Find where the given text appears and provide that cell's center as (X, Y) coordinate. 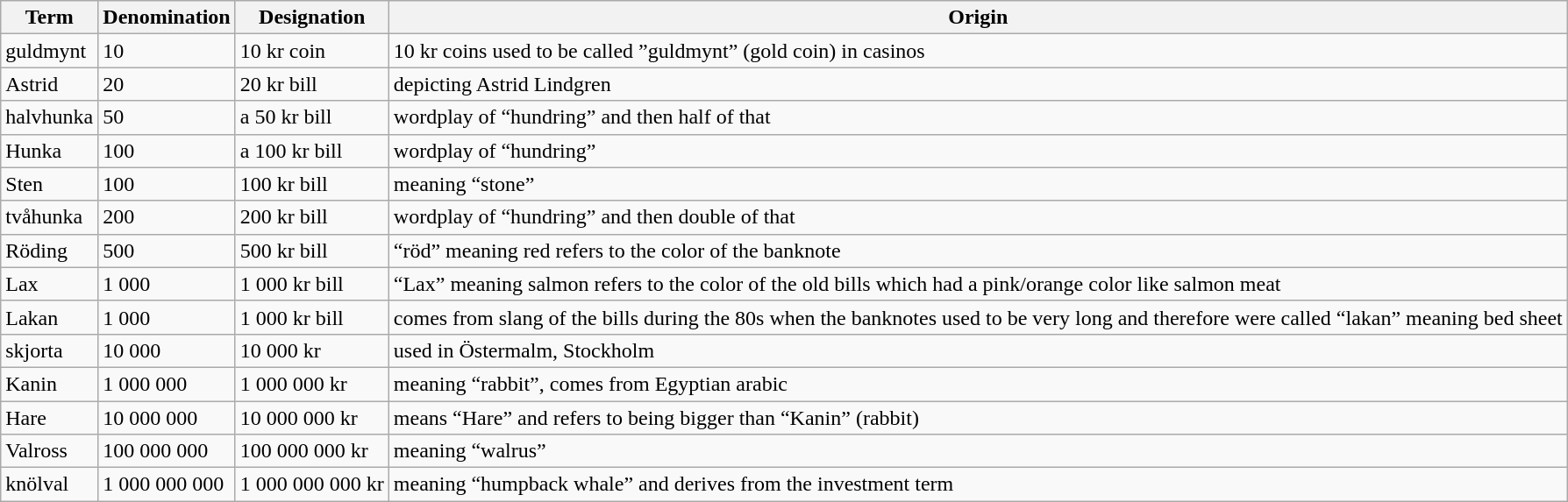
a 50 kr bill (312, 117)
comes from slang of the bills during the 80s when the banknotes used to be very long and therefore were called “lakan” meaning bed sheet (978, 317)
10 kr coin (312, 51)
Kanin (49, 384)
guldmynt (49, 51)
Lax (49, 284)
100 000 000 (167, 451)
wordplay of “hundring” and then half of that (978, 117)
50 (167, 117)
1 000 000 000 kr (312, 484)
200 kr bill (312, 217)
20 (167, 84)
meaning “humpback whale” and derives from the investment term (978, 484)
Denomination (167, 18)
“röd” meaning red refers to the color of the banknote (978, 251)
skjorta (49, 350)
Term (49, 18)
Valross (49, 451)
Astrid (49, 84)
a 100 kr bill (312, 151)
halvhunka (49, 117)
1 000 000 kr (312, 384)
1 000 000 (167, 384)
100 000 000 kr (312, 451)
Designation (312, 18)
500 kr bill (312, 251)
used in Östermalm, Stockholm (978, 350)
tvåhunka (49, 217)
Origin (978, 18)
meaning “stone” (978, 184)
500 (167, 251)
10 000 kr (312, 350)
100 kr bill (312, 184)
10 000 000 (167, 418)
Lakan (49, 317)
depicting Astrid Lindgren (978, 84)
meaning “walrus” (978, 451)
means “Hare” and refers to being bigger than “Kanin” (rabbit) (978, 418)
200 (167, 217)
1 000 000 000 (167, 484)
wordplay of “hundring” (978, 151)
10 kr coins used to be called ”guldmynt” (gold coin) in casinos (978, 51)
Sten (49, 184)
Röding (49, 251)
10 000 (167, 350)
“Lax” meaning salmon refers to the color of the old bills which had a pink/orange color like salmon meat (978, 284)
Hunka (49, 151)
wordplay of “hundring” and then double of that (978, 217)
Hare (49, 418)
20 kr bill (312, 84)
knölval (49, 484)
10 000 000 kr (312, 418)
meaning “rabbit”, comes from Egyptian arabic (978, 384)
10 (167, 51)
